Identify which cell holds the provided text, then report its (x, y) central coordinate. 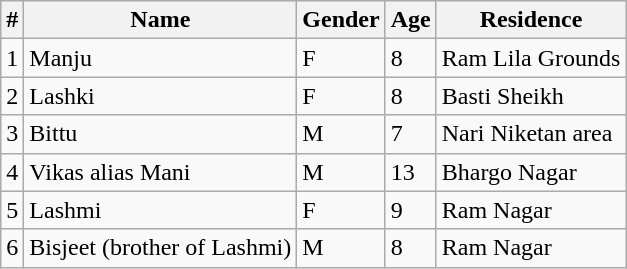
5 (12, 210)
7 (410, 134)
Bisjeet (brother of Lashmi) (160, 248)
Residence (531, 20)
Bhargo Nagar (531, 172)
Bittu (160, 134)
Lashmi (160, 210)
6 (12, 248)
4 (12, 172)
13 (410, 172)
Lashki (160, 96)
Age (410, 20)
Basti Sheikh (531, 96)
1 (12, 58)
Manju (160, 58)
3 (12, 134)
Name (160, 20)
Vikas alias Mani (160, 172)
# (12, 20)
Gender (341, 20)
9 (410, 210)
Ram Lila Grounds (531, 58)
2 (12, 96)
Nari Niketan area (531, 134)
